For the text-containing cell, return its midpoint in (x, y) coordinate format. 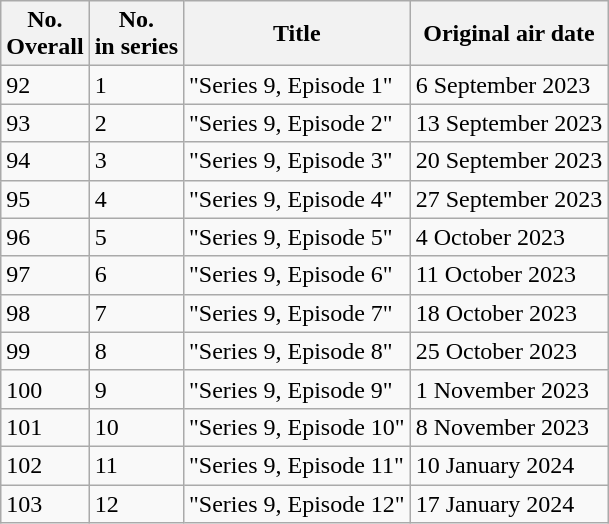
No.in series (136, 34)
"Series 9, Episode 11" (298, 465)
5 (136, 237)
11 (136, 465)
25 October 2023 (509, 351)
4 October 2023 (509, 237)
101 (45, 427)
27 September 2023 (509, 199)
7 (136, 313)
98 (45, 313)
99 (45, 351)
3 (136, 161)
102 (45, 465)
"Series 9, Episode 9" (298, 389)
"Series 9, Episode 6" (298, 275)
8 (136, 351)
11 October 2023 (509, 275)
"Series 9, Episode 1" (298, 85)
96 (45, 237)
4 (136, 199)
93 (45, 123)
10 (136, 427)
"Series 9, Episode 4" (298, 199)
97 (45, 275)
"Series 9, Episode 7" (298, 313)
"Series 9, Episode 12" (298, 503)
95 (45, 199)
"Series 9, Episode 5" (298, 237)
12 (136, 503)
1 November 2023 (509, 389)
18 October 2023 (509, 313)
No.Overall (45, 34)
10 January 2024 (509, 465)
20 September 2023 (509, 161)
"Series 9, Episode 8" (298, 351)
8 November 2023 (509, 427)
9 (136, 389)
2 (136, 123)
17 January 2024 (509, 503)
Title (298, 34)
1 (136, 85)
13 September 2023 (509, 123)
6 (136, 275)
"Series 9, Episode 10" (298, 427)
6 September 2023 (509, 85)
Original air date (509, 34)
92 (45, 85)
103 (45, 503)
94 (45, 161)
"Series 9, Episode 2" (298, 123)
100 (45, 389)
"Series 9, Episode 3" (298, 161)
